Search for the cell housing the specified text and yield its (x, y) center coordinate. 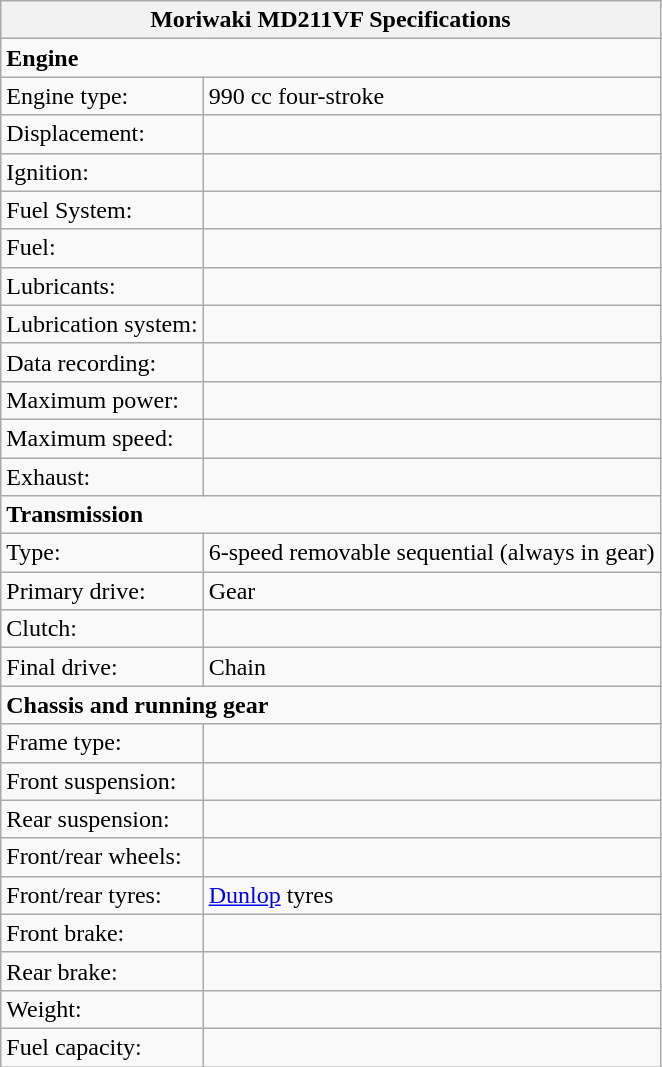
Clutch: (102, 629)
Transmission (330, 515)
Ignition: (102, 172)
Weight: (102, 1009)
Gear (432, 591)
Maximum power: (102, 400)
Maximum speed: (102, 438)
Fuel capacity: (102, 1047)
Fuel System: (102, 210)
Engine (330, 58)
Chassis and running gear (330, 705)
Exhaust: (102, 477)
Moriwaki MD211VF Specifications (330, 20)
Dunlop tyres (432, 895)
Frame type: (102, 743)
Front brake: (102, 933)
Final drive: (102, 667)
Front/rear wheels: (102, 857)
Fuel: (102, 248)
990 cc four-stroke (432, 96)
Lubricants: (102, 286)
Front/rear tyres: (102, 895)
Rear brake: (102, 971)
Engine type: (102, 96)
Rear suspension: (102, 819)
Chain (432, 667)
Primary drive: (102, 591)
Displacement: (102, 134)
Data recording: (102, 362)
6-speed removable sequential (always in gear) (432, 553)
Front suspension: (102, 781)
Lubrication system: (102, 324)
Type: (102, 553)
